Capture the cell that displays the provided text and extract its (x, y) central coordinate. 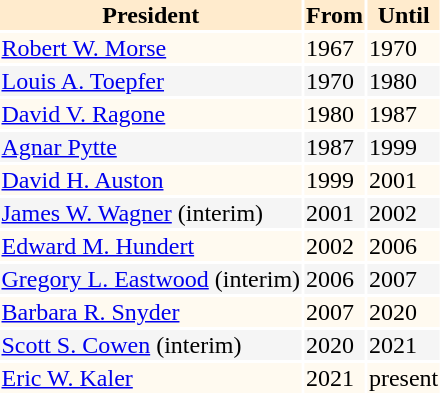
President (151, 15)
Barbara R. Snyder (151, 312)
Robert W. Morse (151, 48)
Gregory L. Eastwood (interim) (151, 279)
Scott S. Cowen (interim) (151, 345)
Agnar Pytte (151, 147)
Louis A. Toepfer (151, 81)
From (335, 15)
Until (403, 15)
David H. Auston (151, 180)
Edward M. Hundert (151, 246)
Eric W. Kaler (151, 378)
present (403, 378)
1967 (335, 48)
James W. Wagner (interim) (151, 213)
David V. Ragone (151, 114)
